Search for the cell housing the specified text and yield its [x, y] center coordinate. 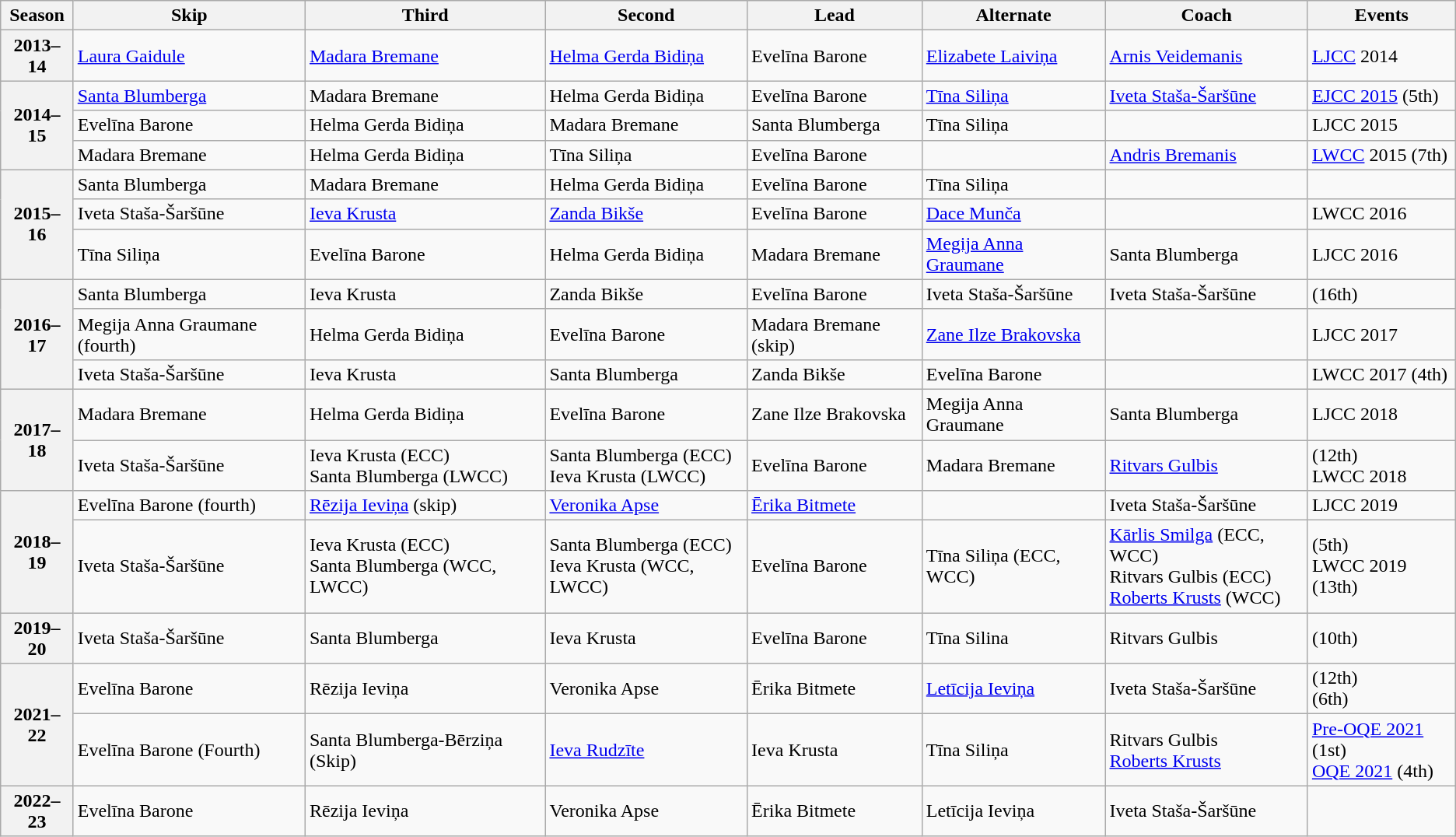
2014–15 [37, 125]
2015–16 [37, 224]
2021–22 [37, 725]
Santa Blumberga (ECC)Ieva Krusta (LWCC) [646, 465]
Coach [1206, 16]
Santa Blumberga-Bērziņa (Skip) [425, 750]
(10th) [1381, 638]
Santa Blumberga (ECC)Ieva Krusta (WCC, LWCC) [646, 566]
Arnis Veidemanis [1206, 56]
Dace Munča [1013, 214]
Elizabete Laiviņa [1013, 56]
Evelīna Barone (fourth) [189, 506]
Andris Bremanis [1206, 155]
(12th)LWCC 2018 [1381, 465]
Kārlis Smilga (ECC, WCC)Ritvars Gulbis (ECC)Roberts Krusts (WCC) [1206, 566]
Madara Bremane (skip) [835, 334]
Evelīna Barone (Fourth) [189, 750]
Events [1381, 16]
Third [425, 16]
Lead [835, 16]
2018–19 [37, 552]
2016–17 [37, 334]
Skip [189, 16]
LWCC 2016 [1381, 214]
LJCC 2015 [1381, 125]
Season [37, 16]
Rēzija Ieviņa (skip) [425, 506]
Laura Gaidule [189, 56]
LJCC 2019 [1381, 506]
Alternate [1013, 16]
Tīna Silina [1013, 638]
(16th) [1381, 294]
2022–23 [37, 811]
Pre-OQE 2021 (1st) OQE 2021 (4th) [1381, 750]
Second [646, 16]
LJCC 2017 [1381, 334]
Ieva Rudzīte [646, 750]
LWCC 2017 (4th) [1381, 374]
LWCC 2015 (7th) [1381, 155]
2013–14 [37, 56]
LJCC 2014 [1381, 56]
LJCC 2016 [1381, 254]
EJCC 2015 (5th) [1381, 96]
2017–18 [37, 440]
(5th)LWCC 2019 (13th) [1381, 566]
2019–20 [37, 638]
Ieva Krusta (ECC)Santa Blumberga (WCC, LWCC) [425, 566]
LJCC 2018 [1381, 414]
Tīna Siliņa (ECC, WCC) [1013, 566]
Ritvars Gulbis Roberts Krusts [1206, 750]
Megija Anna Graumane (fourth) [189, 334]
(12th) (6th) [1381, 689]
Ieva Krusta (ECC)Santa Blumberga (LWCC) [425, 465]
